Output the [x, y] coordinate of the center of the cell containing the given text.  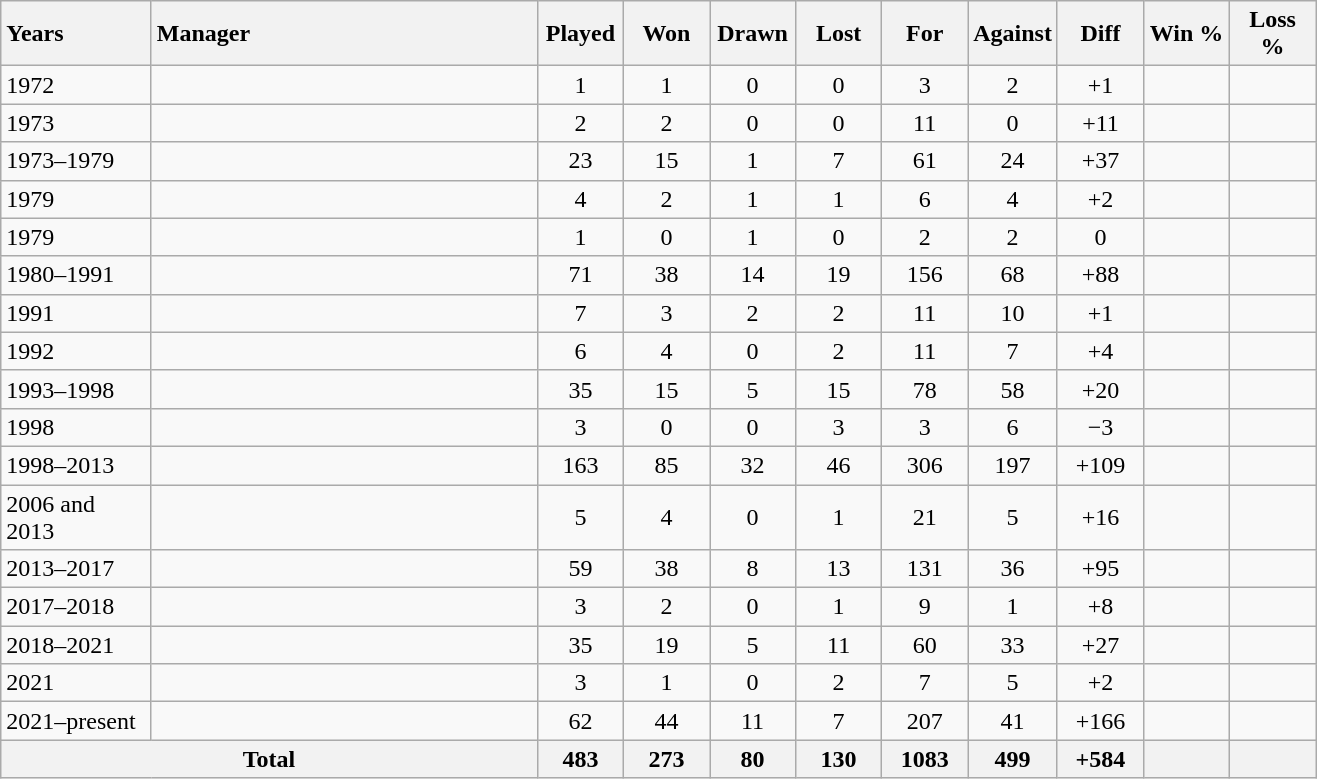
+4 [1100, 351]
33 [1013, 645]
+16 [1100, 516]
+166 [1100, 721]
483 [580, 759]
+88 [1100, 275]
41 [1013, 721]
62 [580, 721]
+20 [1100, 389]
+37 [1100, 161]
Total [270, 759]
306 [925, 465]
60 [925, 645]
Played [580, 34]
1980–1991 [76, 275]
85 [666, 465]
2013–2017 [76, 569]
499 [1013, 759]
68 [1013, 275]
71 [580, 275]
Won [666, 34]
1083 [925, 759]
1993–1998 [76, 389]
1998–2013 [76, 465]
130 [839, 759]
14 [753, 275]
Years [76, 34]
273 [666, 759]
59 [580, 569]
1973–1979 [76, 161]
Manager [344, 34]
9 [925, 607]
−3 [1100, 427]
1998 [76, 427]
2018–2021 [76, 645]
For [925, 34]
44 [666, 721]
24 [1013, 161]
163 [580, 465]
2017–2018 [76, 607]
80 [753, 759]
Drawn [753, 34]
58 [1013, 389]
+109 [1100, 465]
2006 and 2013 [76, 516]
10 [1013, 313]
Against [1013, 34]
1972 [76, 85]
131 [925, 569]
61 [925, 161]
13 [839, 569]
1992 [76, 351]
2021 [76, 683]
156 [925, 275]
+8 [1100, 607]
+27 [1100, 645]
1973 [76, 123]
Lost [839, 34]
46 [839, 465]
Win % [1186, 34]
21 [925, 516]
2021–present [76, 721]
32 [753, 465]
+584 [1100, 759]
8 [753, 569]
+11 [1100, 123]
Diff [1100, 34]
+95 [1100, 569]
Loss % [1273, 34]
23 [580, 161]
197 [1013, 465]
1991 [76, 313]
78 [925, 389]
36 [1013, 569]
207 [925, 721]
